Return the [X, Y] coordinate for the center point of the cell that contains the specified text.  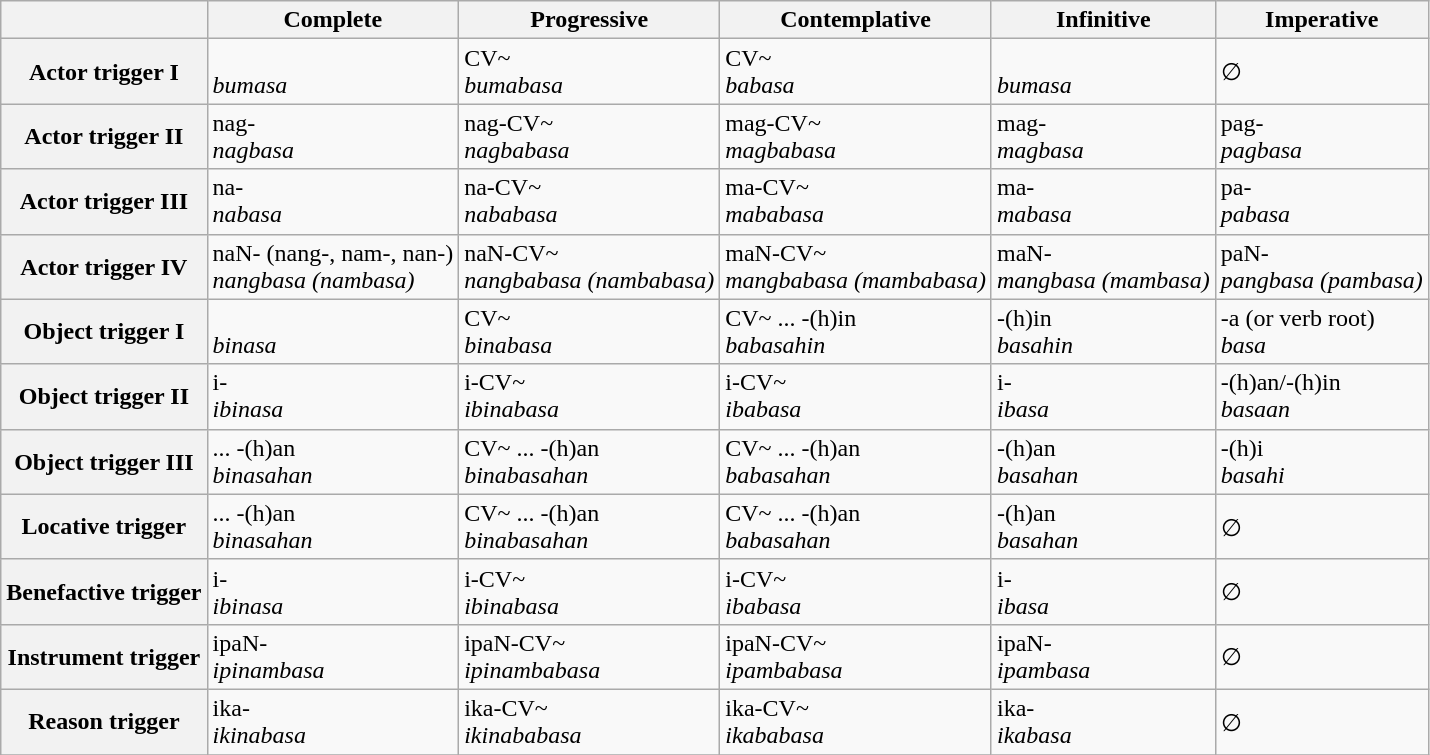
ika-ikinabasa [333, 722]
Progressive [590, 20]
ipaN-CV~ipambabasa [856, 656]
Imperative [1322, 20]
-a (or verb root)basa [1322, 332]
Object trigger III [104, 462]
CV~bumabasa [590, 72]
-(h)an/-(h)inbasaan [1322, 396]
ika-CV~ikababasa [856, 722]
mag-CV~magbabasa [856, 136]
Complete [333, 20]
binasa [333, 332]
Actor trigger IV [104, 266]
ika-CV~ikinababasa [590, 722]
Object trigger II [104, 396]
Contemplative [856, 20]
Object trigger I [104, 332]
nag-CV~nagbabasa [590, 136]
Actor trigger I [104, 72]
CV~babasa [856, 72]
Infinitive [1103, 20]
pag-pagbasa [1322, 136]
Instrument trigger [104, 656]
-(h)i basahi [1322, 462]
Benefactive trigger [104, 592]
ipaN-ipambasa [1103, 656]
ipaN-CV~ipinambabasa [590, 656]
na-nabasa [333, 202]
nag-nagbasa [333, 136]
paN-pangbasa (pambasa) [1322, 266]
naN- (nang-, nam-, nan-) nangbasa (nambasa) [333, 266]
maN-CV~mangbabasa (mambabasa) [856, 266]
Actor trigger III [104, 202]
ma-CV~mababasa [856, 202]
Reason trigger [104, 722]
naN-CV~nangbabasa (nambabasa) [590, 266]
ika-ikabasa [1103, 722]
mag-magbasa [1103, 136]
-(h)inbasahin [1103, 332]
ipaN-ipinambasa [333, 656]
na-CV~nababasa [590, 202]
CV~ ... -(h)inbabasahin [856, 332]
CV~binabasa [590, 332]
pa-pabasa [1322, 202]
Actor trigger II [104, 136]
maN-mangbasa (mambasa) [1103, 266]
ma-mabasa [1103, 202]
Locative trigger [104, 526]
